For the text-containing cell, return its midpoint in (X, Y) coordinate format. 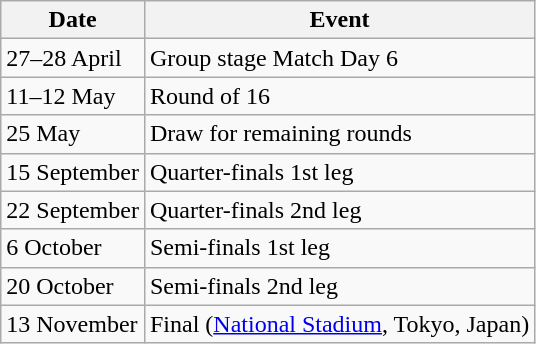
15 September (73, 172)
20 October (73, 286)
27–28 April (73, 58)
Semi-finals 1st leg (339, 248)
Group stage Match Day 6 (339, 58)
13 November (73, 324)
Draw for remaining rounds (339, 134)
22 September (73, 210)
25 May (73, 134)
Semi-finals 2nd leg (339, 286)
6 October (73, 248)
Quarter-finals 1st leg (339, 172)
Quarter-finals 2nd leg (339, 210)
Event (339, 20)
Round of 16 (339, 96)
Date (73, 20)
Final (National Stadium, Tokyo, Japan) (339, 324)
11–12 May (73, 96)
